Find where the given text appears and provide that cell's center as (x, y) coordinate. 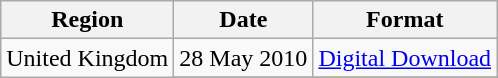
United Kingdom (88, 58)
Date (244, 20)
Format (405, 20)
28 May 2010 (244, 58)
Digital Download (405, 58)
Region (88, 20)
